Return (x, y) of the center of cell containing provided text 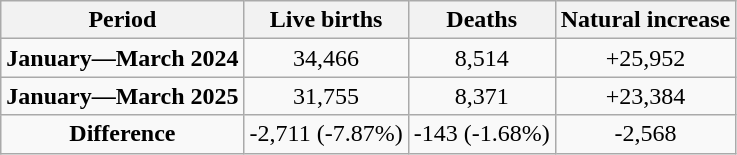
Difference (122, 134)
-2,568 (646, 134)
+23,384 (646, 96)
Period (122, 20)
8,514 (482, 58)
Natural increase (646, 20)
31,755 (326, 96)
34,466 (326, 58)
Deaths (482, 20)
-2,711 (-7.87%) (326, 134)
January—March 2025 (122, 96)
January—March 2024 (122, 58)
8,371 (482, 96)
-143 (-1.68%) (482, 134)
Live births (326, 20)
+25,952 (646, 58)
